Locate the cell with the specified text and output its [X, Y] center coordinate. 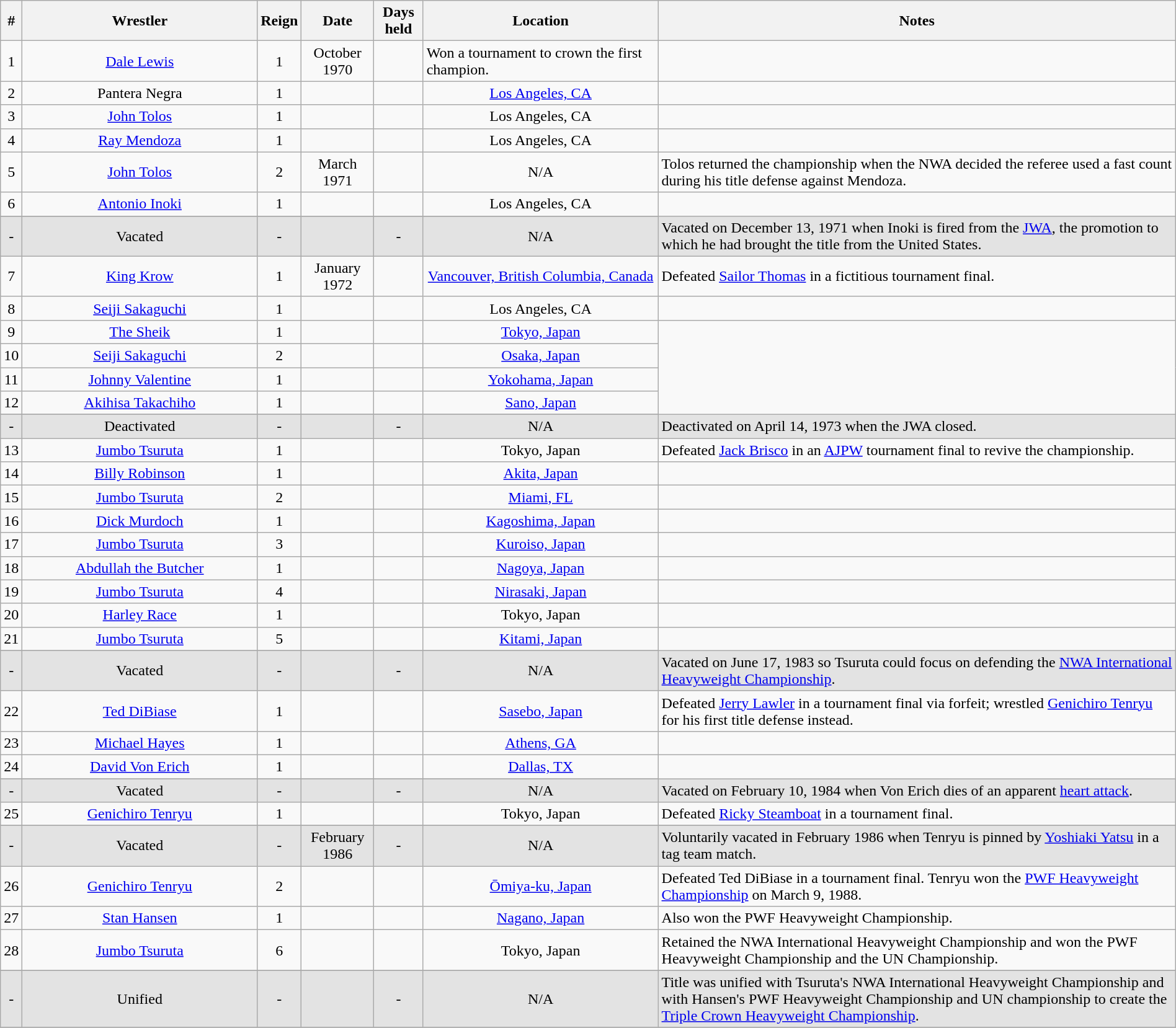
20 [11, 615]
Ray Mendoza [140, 140]
Athens, GA [541, 743]
9 [11, 332]
Reign [279, 21]
Akihisa Takachiho [140, 403]
Kitami, Japan [541, 639]
17 [11, 544]
23 [11, 743]
Nagoya, Japan [541, 568]
15 [11, 497]
Deactivated [140, 427]
Voluntarily vacated in February 1986 when Tenryu is pinned by Yoshiaki Yatsu in a tag team match. [917, 846]
13 [11, 450]
Dallas, TX [541, 766]
Akita, Japan [541, 474]
Michael Hayes [140, 743]
Retained the NWA International Heavyweight Championship and won the PWF Heavyweight Championship and the UN Championship. [917, 950]
19 [11, 592]
Won a tournament to crown the first champion. [541, 61]
Tolos returned the championship when the NWA decided the referee used a fast count during his title defense against Mendoza. [917, 172]
Ōmiya-ku, Japan [541, 887]
King Krow [140, 277]
March 1971 [337, 172]
28 [11, 950]
Dick Murdoch [140, 521]
24 [11, 766]
The Sheik [140, 332]
Harley Race [140, 615]
# [11, 21]
Defeated Ricky Steamboat in a tournament final. [917, 814]
Vacated on December 13, 1971 when Inoki is fired from the JWA, the promotion to which he had brought the title from the United States. [917, 236]
27 [11, 918]
Abdullah the Butcher [140, 568]
David Von Erich [140, 766]
7 [11, 277]
Defeated Sailor Thomas in a fictitious tournament final. [917, 277]
25 [11, 814]
Also won the PWF Heavyweight Championship. [917, 918]
Notes [917, 21]
Billy Robinson [140, 474]
February 1986 [337, 846]
12 [11, 403]
16 [11, 521]
11 [11, 379]
October 1970 [337, 61]
21 [11, 639]
26 [11, 887]
Stan Hansen [140, 918]
Kagoshima, Japan [541, 521]
Defeated Jerry Lawler in a tournament final via forfeit; wrestled Genichiro Tenryu for his first title defense instead. [917, 711]
Location [541, 21]
Osaka, Japan [541, 355]
10 [11, 355]
Pantera Negra [140, 93]
Nirasaki, Japan [541, 592]
Miami, FL [541, 497]
Yokohama, Japan [541, 379]
Vacated on February 10, 1984 when Von Erich dies of an apparent heart attack. [917, 791]
Wrestler [140, 21]
Unified [140, 999]
Vancouver, British Columbia, Canada [541, 277]
Kuroiso, Japan [541, 544]
22 [11, 711]
Deactivated on April 14, 1973 when the JWA closed. [917, 427]
8 [11, 308]
Nagano, Japan [541, 918]
Dale Lewis [140, 61]
18 [11, 568]
Sasebo, Japan [541, 711]
Antonio Inoki [140, 204]
Defeated Ted DiBiase in a tournament final. Tenryu won the PWF Heavyweight Championship on March 9, 1988. [917, 887]
Vacated on June 17, 1983 so Tsuruta could focus on defending the NWA International Heavyweight Championship. [917, 671]
Johnny Valentine [140, 379]
Days held [399, 21]
Ted DiBiase [140, 711]
Sano, Japan [541, 403]
January 1972 [337, 277]
Defeated Jack Brisco in an AJPW tournament final to revive the championship. [917, 450]
14 [11, 474]
Date [337, 21]
